Locate the cell with the specified text and output its [X, Y] center coordinate. 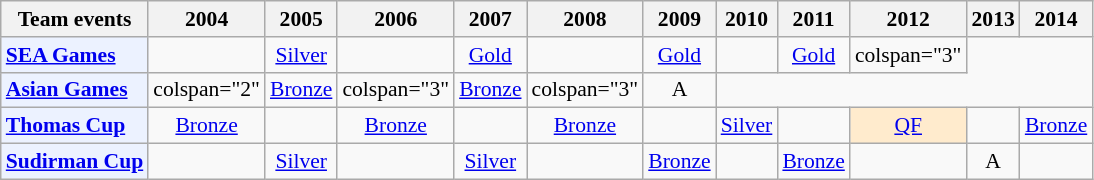
2014 [1056, 19]
colspan="2" [206, 90]
2010 [747, 19]
Team events [75, 19]
2011 [813, 19]
2009 [679, 19]
2013 [994, 19]
2012 [908, 19]
QF [908, 126]
Sudirman Cup [75, 162]
Asian Games [75, 90]
2006 [396, 19]
2008 [586, 19]
Thomas Cup [75, 126]
SEA Games [75, 55]
2007 [490, 19]
2004 [206, 19]
2005 [301, 19]
